Provide the [X, Y] coordinate of the cell's center where the given text is located.  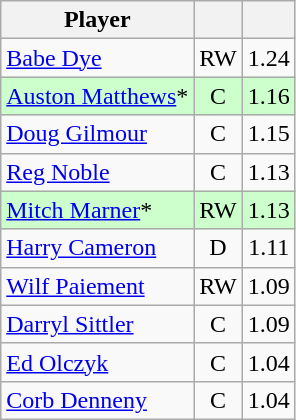
1.24 [268, 58]
Auston Matthews* [98, 96]
D [218, 248]
Doug Gilmour [98, 134]
Corb Denneny [98, 400]
1.15 [268, 134]
1.16 [268, 96]
Reg Noble [98, 172]
Babe Dye [98, 58]
Harry Cameron [98, 248]
Darryl Sittler [98, 324]
Mitch Marner* [98, 210]
Player [98, 20]
Ed Olczyk [98, 362]
Wilf Paiement [98, 286]
1.11 [268, 248]
